Pinpoint the cell where the given text exists, returning its (X, Y) midpoint coordinate. 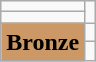
Bronze (43, 42)
